For the text-containing cell, return its midpoint in (X, Y) coordinate format. 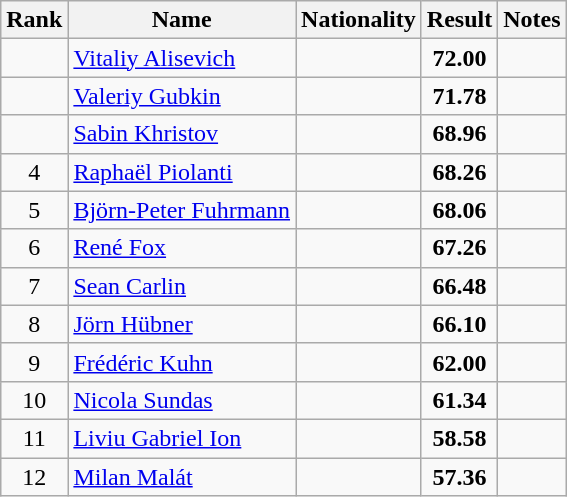
Notes (532, 20)
Sean Carlin (182, 286)
Valeriy Gubkin (182, 96)
Milan Malát (182, 477)
9 (34, 362)
61.34 (459, 400)
66.48 (459, 286)
71.78 (459, 96)
5 (34, 210)
12 (34, 477)
4 (34, 172)
Liviu Gabriel Ion (182, 438)
10 (34, 400)
11 (34, 438)
Björn-Peter Fuhrmann (182, 210)
Sabin Khristov (182, 134)
Jörn Hübner (182, 324)
8 (34, 324)
58.58 (459, 438)
66.10 (459, 324)
72.00 (459, 58)
Name (182, 20)
Rank (34, 20)
68.26 (459, 172)
68.96 (459, 134)
62.00 (459, 362)
Frédéric Kuhn (182, 362)
6 (34, 248)
Nicola Sundas (182, 400)
67.26 (459, 248)
Vitaliy Alisevich (182, 58)
7 (34, 286)
Raphaël Piolanti (182, 172)
Nationality (359, 20)
57.36 (459, 477)
René Fox (182, 248)
68.06 (459, 210)
Result (459, 20)
